Provide the [X, Y] coordinate of the cell's center where the given text is located.  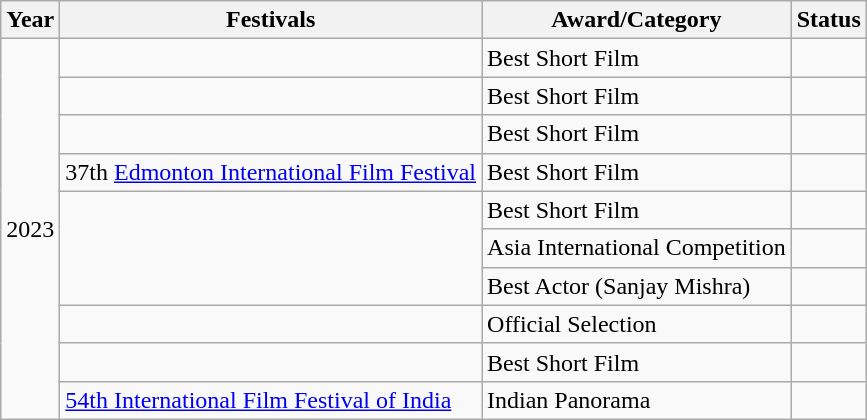
Year [30, 20]
Status [828, 20]
Asia International Competition [637, 248]
Official Selection [637, 324]
2023 [30, 230]
54th International Film Festival of India [271, 400]
Festivals [271, 20]
Award/Category [637, 20]
Indian Panorama [637, 400]
Best Actor (Sanjay Mishra) [637, 286]
37th Edmonton International Film Festival [271, 172]
